Capture the cell that displays the provided text and extract its [x, y] central coordinate. 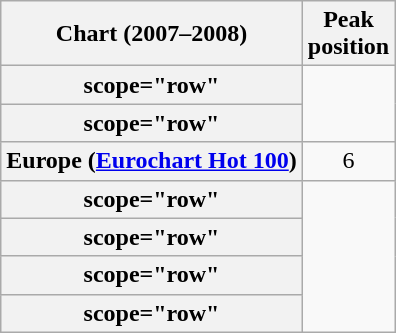
Chart (2007–2008) [152, 34]
Peakposition [348, 34]
Europe (Eurochart Hot 100) [152, 161]
6 [348, 161]
